Determine the [x, y] coordinate at the center of the cell enclosing the given text.  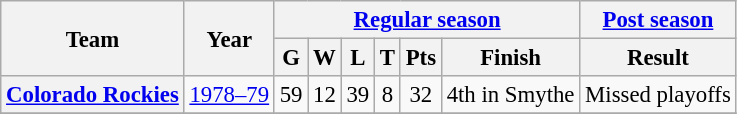
Regular season [426, 20]
L [358, 58]
T [388, 58]
4th in Smythe [510, 95]
59 [290, 95]
Colorado Rockies [92, 95]
1978–79 [229, 95]
Finish [510, 58]
Missed playoffs [658, 95]
G [290, 58]
32 [420, 95]
8 [388, 95]
Year [229, 38]
12 [324, 95]
Pts [420, 58]
Team [92, 38]
39 [358, 95]
Post season [658, 20]
W [324, 58]
Result [658, 58]
